Determine the (x, y) coordinate at the center of the cell enclosing the given text.  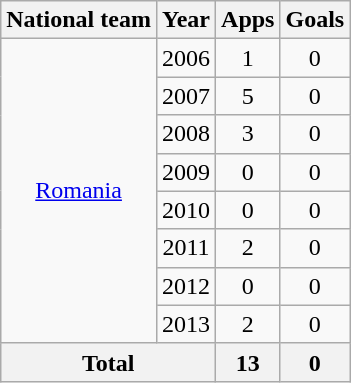
2006 (186, 58)
2008 (186, 134)
2009 (186, 172)
Goals (315, 20)
2007 (186, 96)
Apps (248, 20)
2010 (186, 210)
3 (248, 134)
2012 (186, 286)
5 (248, 96)
Romania (79, 191)
National team (79, 20)
Total (108, 362)
2013 (186, 324)
13 (248, 362)
2011 (186, 248)
Year (186, 20)
1 (248, 58)
